Pinpoint the cell where the given text exists, returning its [x, y] midpoint coordinate. 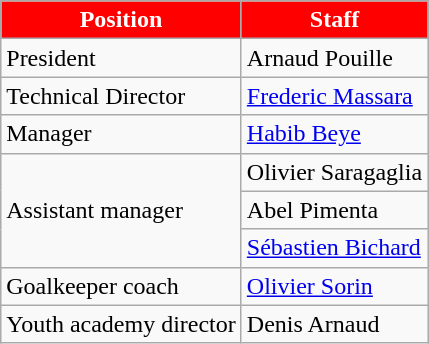
Assistant manager [122, 210]
Youth academy director [122, 324]
Frederic Massara [334, 96]
Arnaud Pouille [334, 58]
President [122, 58]
Olivier Saragaglia [334, 172]
Manager [122, 134]
Goalkeeper coach [122, 286]
Staff [334, 20]
Position [122, 20]
Habib Beye [334, 134]
Abel Pimenta [334, 210]
Technical Director [122, 96]
Sébastien Bichard [334, 248]
Olivier Sorin [334, 286]
Denis Arnaud [334, 324]
